Scan for the cell matching the given text and deliver its [X, Y] coordinate at center. 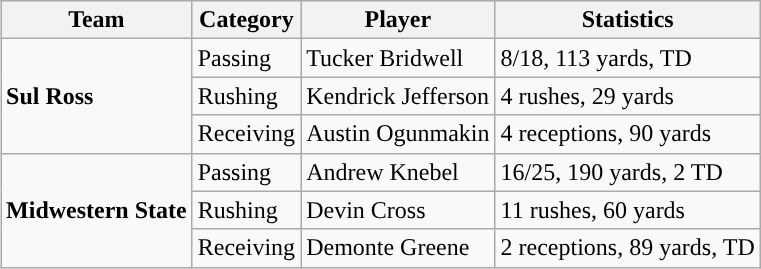
4 receptions, 90 yards [628, 134]
Statistics [628, 20]
Sul Ross [97, 96]
Midwestern State [97, 210]
11 rushes, 60 yards [628, 210]
8/18, 113 yards, TD [628, 58]
2 receptions, 89 yards, TD [628, 248]
Category [246, 20]
Austin Ogunmakin [398, 134]
4 rushes, 29 yards [628, 96]
Tucker Bridwell [398, 58]
Kendrick Jefferson [398, 96]
Team [97, 20]
Demonte Greene [398, 248]
Devin Cross [398, 210]
Player [398, 20]
16/25, 190 yards, 2 TD [628, 172]
Andrew Knebel [398, 172]
